Return (x, y) of the center of cell containing provided text 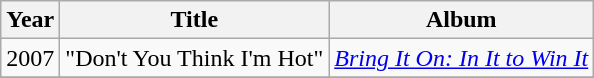
Bring It On: In It to Win It (462, 58)
Album (462, 20)
Title (194, 20)
2007 (30, 58)
"Don't You Think I'm Hot" (194, 58)
Year (30, 20)
